Find where the given text appears and provide that cell's center as (x, y) coordinate. 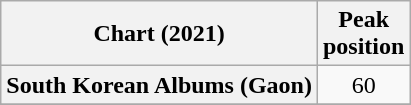
60 (363, 85)
Chart (2021) (160, 34)
South Korean Albums (Gaon) (160, 85)
Peakposition (363, 34)
